From the cell containing the given text, extract its center point as [x, y] coordinate. 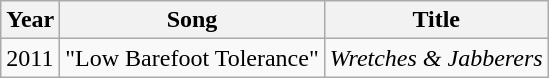
Year [30, 20]
2011 [30, 58]
Wretches & Jabberers [436, 58]
"Low Barefoot Tolerance" [192, 58]
Title [436, 20]
Song [192, 20]
